Find where the given text appears and provide that cell's center as [X, Y] coordinate. 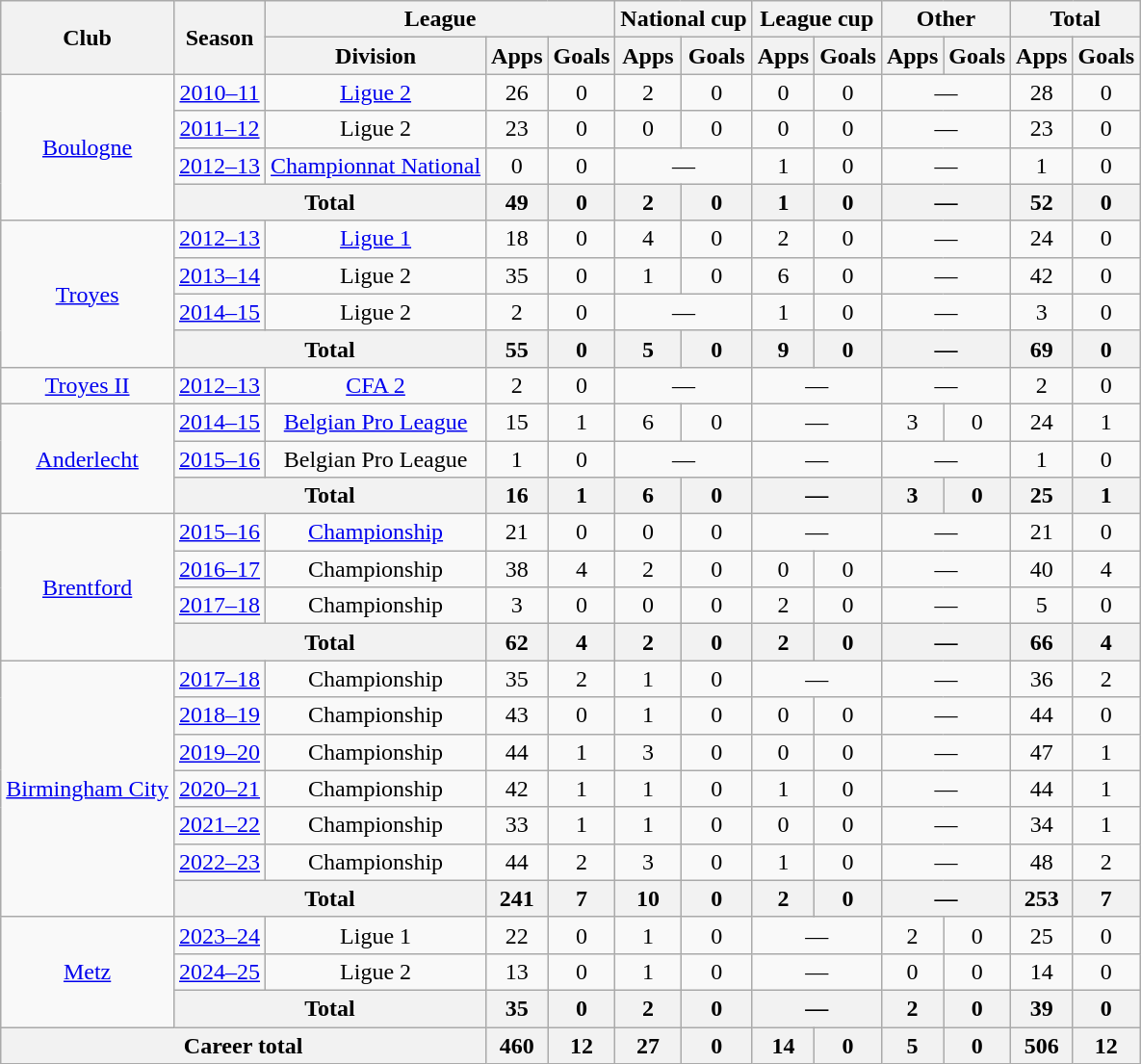
253 [1042, 898]
Metz [88, 972]
Birmingham City [88, 789]
22 [517, 935]
CFA 2 [376, 385]
Season [220, 38]
League cup [817, 19]
Boulogne [88, 147]
460 [517, 1045]
55 [517, 349]
Troyes [88, 294]
15 [517, 422]
Club [88, 38]
18 [517, 239]
Career total [244, 1045]
2013–14 [220, 275]
506 [1042, 1045]
2022–23 [220, 862]
38 [517, 569]
49 [517, 202]
Championnat National [376, 166]
16 [517, 496]
Division [376, 56]
Brentford [88, 587]
Anderlecht [88, 458]
62 [517, 642]
2021–22 [220, 825]
13 [517, 972]
66 [1042, 642]
33 [517, 825]
Troyes II [88, 385]
2018–19 [220, 715]
2024–25 [220, 972]
2011–12 [220, 129]
28 [1042, 92]
48 [1042, 862]
36 [1042, 679]
2020–21 [220, 789]
National cup [684, 19]
10 [648, 898]
27 [648, 1045]
2019–20 [220, 752]
241 [517, 898]
47 [1042, 752]
9 [783, 349]
39 [1042, 1008]
2016–17 [220, 569]
69 [1042, 349]
34 [1042, 825]
Other [946, 19]
2023–24 [220, 935]
26 [517, 92]
2010–11 [220, 92]
40 [1042, 569]
43 [517, 715]
52 [1042, 202]
League [441, 19]
